Extract the [x, y] coordinate from the center of the cell holding the provided text.  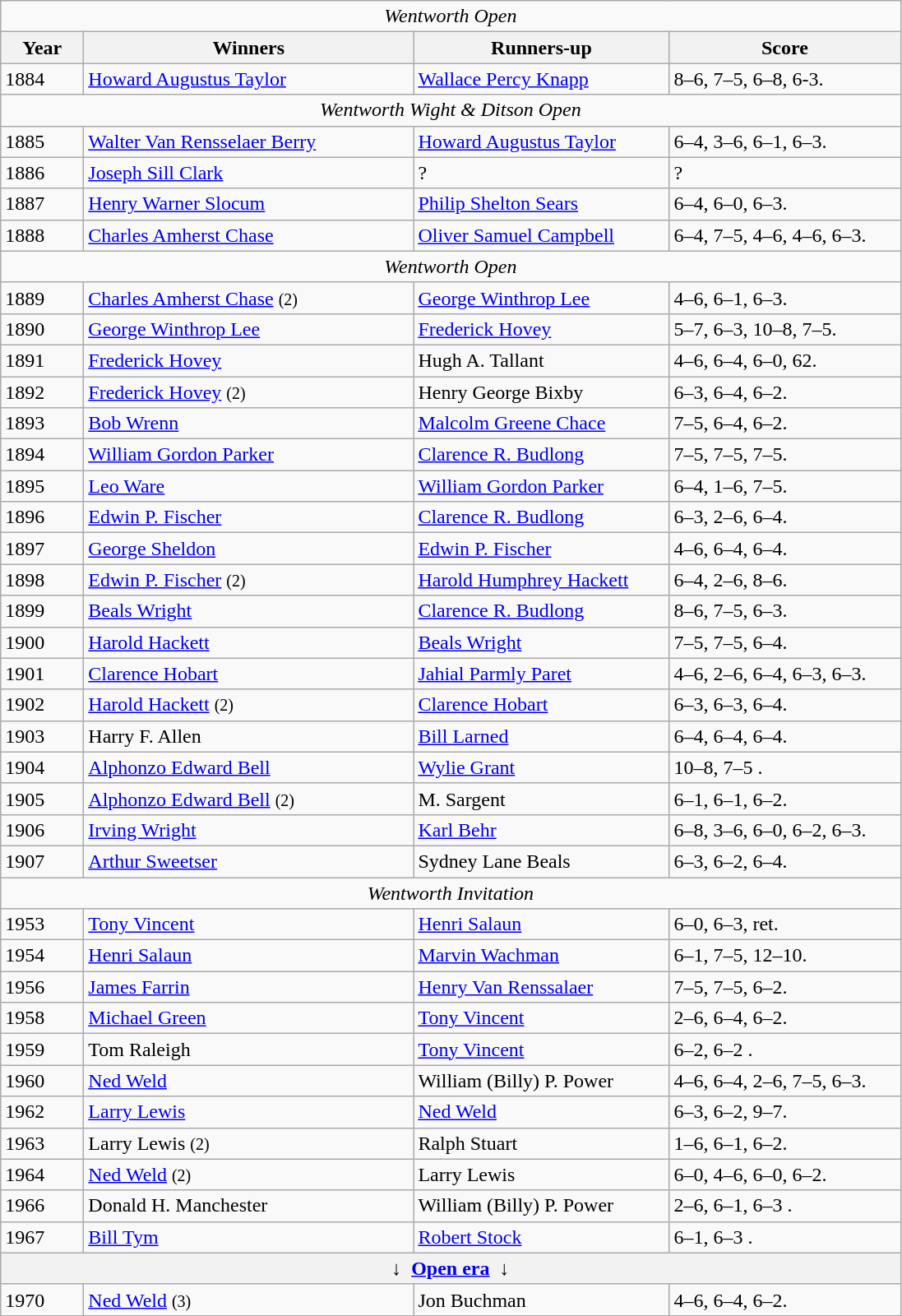
Irving Wright [248, 830]
Hugh A. Tallant [541, 360]
Arthur Sweetser [248, 861]
1906 [43, 830]
4–6, 6–4, 6–2. [784, 1300]
1896 [43, 517]
1954 [43, 956]
1959 [43, 1050]
Score [784, 48]
Alphonzo Edward Bell [248, 767]
Leo Ware [248, 486]
4–6, 6–4, 2–6, 7–5, 6–3. [784, 1081]
1894 [43, 455]
1885 [43, 141]
2–6, 6–1, 6–3 . [784, 1206]
1964 [43, 1175]
6–1, 7–5, 12–10. [784, 956]
6–0, 4–6, 6–0, 6–2. [784, 1175]
1958 [43, 1018]
Henry Van Renssalaer [541, 987]
M. Sargent [541, 799]
6–1, 6–3 . [784, 1237]
6–3, 6–3, 6–4. [784, 705]
8–6, 7–5, 6–8, 6-3. [784, 79]
6–4, 1–6, 7–5. [784, 486]
Wylie Grant [541, 767]
James Farrin [248, 987]
5–7, 6–3, 10–8, 7–5. [784, 329]
Joseph Sill Clark [248, 173]
Bob Wrenn [248, 424]
Wentworth Invitation [451, 892]
4–6, 6–4, 6–4. [784, 549]
1901 [43, 674]
6–3, 6–2, 6–4. [784, 861]
Henry Warner Slocum [248, 204]
1907 [43, 861]
6–1, 6–1, 6–2. [784, 799]
2–6, 6–4, 6–2. [784, 1018]
1895 [43, 486]
1956 [43, 987]
↓ Open era ↓ [451, 1268]
Henry George Bixby [541, 392]
1893 [43, 424]
Charles Amherst Chase [248, 235]
Bill Tym [248, 1237]
1889 [43, 298]
1887 [43, 204]
7–5, 7–5, 7–5. [784, 455]
7–5, 7–5, 6–4. [784, 642]
7–5, 6–4, 6–2. [784, 424]
Larry Lewis (2) [248, 1143]
6–4, 2–6, 8–6. [784, 580]
Malcolm Greene Chace [541, 424]
Charles Amherst Chase (2) [248, 298]
1904 [43, 767]
Wentworth Wight & Ditson Open [451, 110]
6–3, 2–6, 6–4. [784, 517]
6–3, 6–4, 6–2. [784, 392]
4–6, 6–4, 6–0, 62. [784, 360]
Ned Weld (3) [248, 1300]
1963 [43, 1143]
George Sheldon [248, 549]
6–4, 3–6, 6–1, 6–3. [784, 141]
1892 [43, 392]
Ned Weld (2) [248, 1175]
1962 [43, 1112]
Year [43, 48]
Jahial Parmly Paret [541, 674]
Harry F. Allen [248, 736]
1886 [43, 173]
6–3, 6–2, 9–7. [784, 1112]
6–4, 6–0, 6–3. [784, 204]
6–4, 6–4, 6–4. [784, 736]
Karl Behr [541, 830]
1900 [43, 642]
Sydney Lane Beals [541, 861]
1903 [43, 736]
Edwin P. Fischer (2) [248, 580]
1953 [43, 924]
Bill Larned [541, 736]
10–8, 7–5 . [784, 767]
6–2, 6–2 . [784, 1050]
Philip Shelton Sears [541, 204]
1902 [43, 705]
Wallace Percy Knapp [541, 79]
1967 [43, 1237]
1966 [43, 1206]
Tom Raleigh [248, 1050]
4–6, 6–1, 6–3. [784, 298]
1899 [43, 611]
4–6, 2–6, 6–4, 6–3, 6–3. [784, 674]
7–5, 7–5, 6–2. [784, 987]
Alphonzo Edward Bell (2) [248, 799]
Frederick Hovey (2) [248, 392]
1–6, 6–1, 6–2. [784, 1143]
1890 [43, 329]
Michael Green [248, 1018]
1891 [43, 360]
1884 [43, 79]
Runners-up [541, 48]
1888 [43, 235]
1960 [43, 1081]
Walter Van Rensselaer Berry [248, 141]
Jon Buchman [541, 1300]
8–6, 7–5, 6–3. [784, 611]
Oliver Samuel Campbell [541, 235]
Donald H. Manchester [248, 1206]
Harold Hackett [248, 642]
Harold Humphrey Hackett [541, 580]
Harold Hackett (2) [248, 705]
1898 [43, 580]
6–8, 3–6, 6–0, 6–2, 6–3. [784, 830]
1905 [43, 799]
6–0, 6–3, ret. [784, 924]
Ralph Stuart [541, 1143]
6–4, 7–5, 4–6, 4–6, 6–3. [784, 235]
Winners [248, 48]
Robert Stock [541, 1237]
Marvin Wachman [541, 956]
1897 [43, 549]
1970 [43, 1300]
